Return (x, y) of the center of cell containing provided text 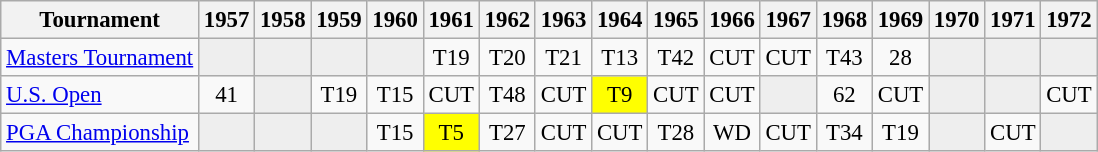
1972 (1069, 20)
T48 (507, 95)
1965 (676, 20)
T28 (676, 133)
WD (732, 133)
1961 (451, 20)
41 (227, 95)
1967 (788, 20)
T42 (676, 58)
T21 (563, 58)
T13 (620, 58)
T43 (844, 58)
T5 (451, 133)
U.S. Open (100, 95)
T9 (620, 95)
1970 (957, 20)
28 (900, 58)
PGA Championship (100, 133)
1957 (227, 20)
1971 (1013, 20)
T27 (507, 133)
1959 (339, 20)
1968 (844, 20)
62 (844, 95)
T20 (507, 58)
1963 (563, 20)
1958 (283, 20)
T34 (844, 133)
1962 (507, 20)
1966 (732, 20)
Tournament (100, 20)
Masters Tournament (100, 58)
1960 (395, 20)
1969 (900, 20)
1964 (620, 20)
